Determine the (X, Y) coordinate at the center of the cell enclosing the given text.  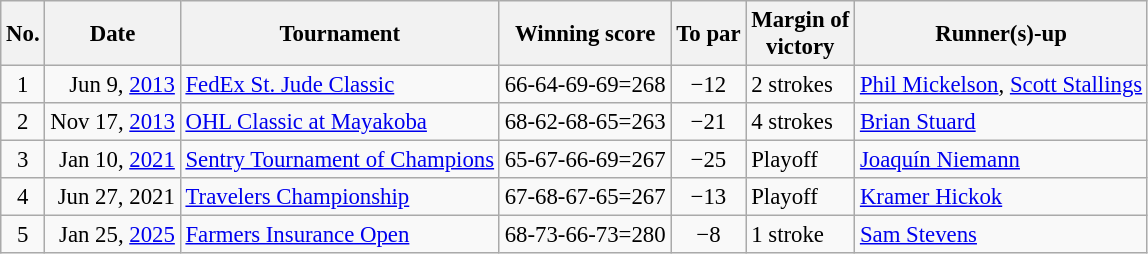
−21 (708, 122)
Nov 17, 2013 (112, 122)
66-64-69-69=268 (585, 85)
4 strokes (800, 122)
5 (23, 235)
Winning score (585, 34)
2 (23, 122)
65-67-66-69=267 (585, 160)
68-62-68-65=263 (585, 122)
Margin ofvictory (800, 34)
−25 (708, 160)
Date (112, 34)
68-73-66-73=280 (585, 235)
Runner(s)-up (1002, 34)
Kramer Hickok (1002, 197)
−12 (708, 85)
FedEx St. Jude Classic (340, 85)
Tournament (340, 34)
Joaquín Niemann (1002, 160)
1 stroke (800, 235)
Brian Stuard (1002, 122)
No. (23, 34)
2 strokes (800, 85)
Farmers Insurance Open (340, 235)
To par (708, 34)
3 (23, 160)
1 (23, 85)
Travelers Championship (340, 197)
Sentry Tournament of Champions (340, 160)
Jun 27, 2021 (112, 197)
Sam Stevens (1002, 235)
−8 (708, 235)
67-68-67-65=267 (585, 197)
OHL Classic at Mayakoba (340, 122)
Jan 10, 2021 (112, 160)
Jun 9, 2013 (112, 85)
4 (23, 197)
Phil Mickelson, Scott Stallings (1002, 85)
Jan 25, 2025 (112, 235)
−13 (708, 197)
